Return (x, y) of the center of cell containing provided text 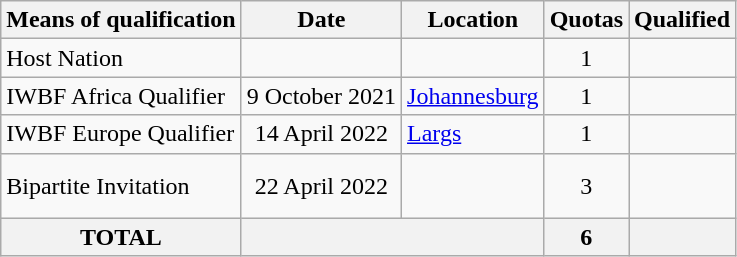
Quotas (586, 20)
Bipartite Invitation (121, 186)
6 (586, 237)
14 April 2022 (321, 134)
Means of qualification (121, 20)
3 (586, 186)
22 April 2022 (321, 186)
Location (474, 20)
Qualified (682, 20)
TOTAL (121, 237)
Date (321, 20)
IWBF Europe Qualifier (121, 134)
Johannesburg (474, 96)
Largs (474, 134)
Host Nation (121, 58)
9 October 2021 (321, 96)
IWBF Africa Qualifier (121, 96)
